Provide the [x, y] coordinate of the cell's center where the given text is located.  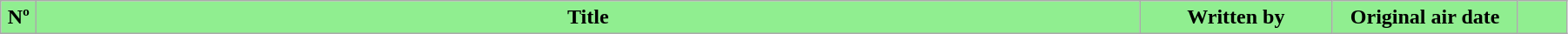
Original air date [1425, 17]
Title [588, 17]
Written by [1236, 17]
Nº [19, 17]
